Locate the cell with the specified text and output its (X, Y) center coordinate. 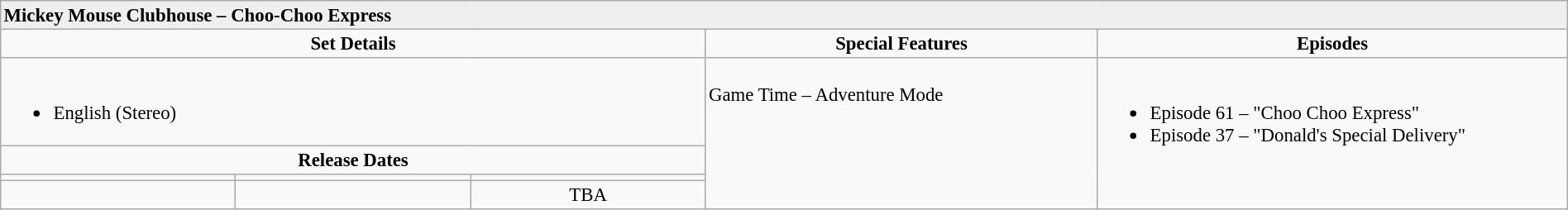
Episodes (1332, 43)
English (Stereo) (353, 103)
Set Details (353, 43)
TBA (588, 195)
Release Dates (353, 160)
Game Time – Adventure Mode (901, 134)
Mickey Mouse Clubhouse – Choo-Choo Express (784, 15)
Special Features (901, 43)
Episode 61 – "Choo Choo Express"Episode 37 – "Donald's Special Delivery" (1332, 134)
